For the text-containing cell, return its midpoint in (x, y) coordinate format. 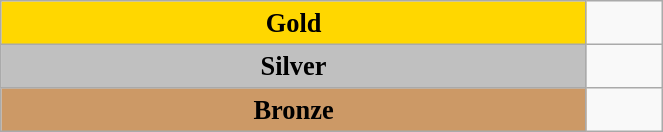
Gold (294, 22)
Bronze (294, 109)
Silver (294, 66)
